Locate the cell with the specified text and output its [x, y] center coordinate. 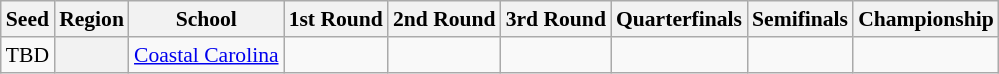
Semifinals [800, 19]
1st Round [336, 19]
Region [92, 19]
School [206, 19]
3rd Round [556, 19]
Quarterfinals [679, 19]
TBD [28, 55]
Seed [28, 19]
Championship [926, 19]
Coastal Carolina [206, 55]
2nd Round [444, 19]
